Determine the (X, Y) coordinate at the center of the cell enclosing the given text.  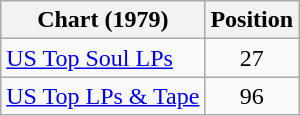
27 (252, 58)
96 (252, 96)
US Top Soul LPs (103, 58)
Position (252, 20)
US Top LPs & Tape (103, 96)
Chart (1979) (103, 20)
